Identify which cell holds the provided text, then report its (X, Y) central coordinate. 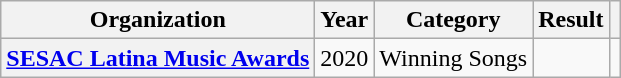
Category (454, 20)
Winning Songs (454, 58)
Result (571, 20)
Year (344, 20)
Organization (158, 20)
2020 (344, 58)
SESAC Latina Music Awards (158, 58)
